Detect which cell encompasses the target text, then output its (x, y) center coordinate. 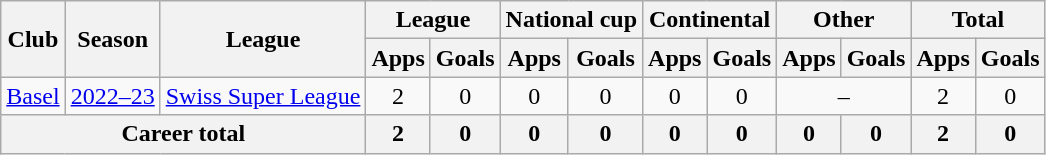
Total (978, 20)
2022–23 (112, 96)
Basel (33, 96)
National cup (571, 20)
Club (33, 39)
– (844, 96)
Swiss Super League (263, 96)
Career total (184, 134)
Continental (710, 20)
Season (112, 39)
Other (844, 20)
